Determine the (X, Y) coordinate at the center of the cell enclosing the given text.  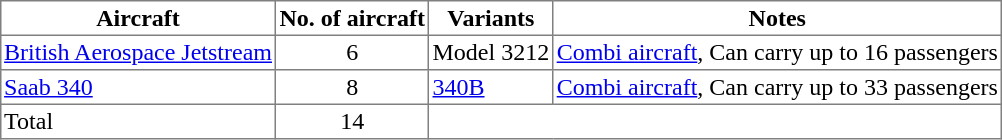
Combi aircraft, Can carry up to 33 passengers (778, 87)
Combi aircraft, Can carry up to 16 passengers (778, 52)
Model 3212 (491, 52)
Aircraft (138, 18)
No. of aircraft (352, 18)
Variants (491, 18)
340B (491, 87)
British Aerospace Jetstream (138, 52)
8 (352, 87)
6 (352, 52)
Notes (778, 18)
Total (138, 121)
14 (352, 121)
Saab 340 (138, 87)
